Identify which cell holds the provided text, then report its (X, Y) central coordinate. 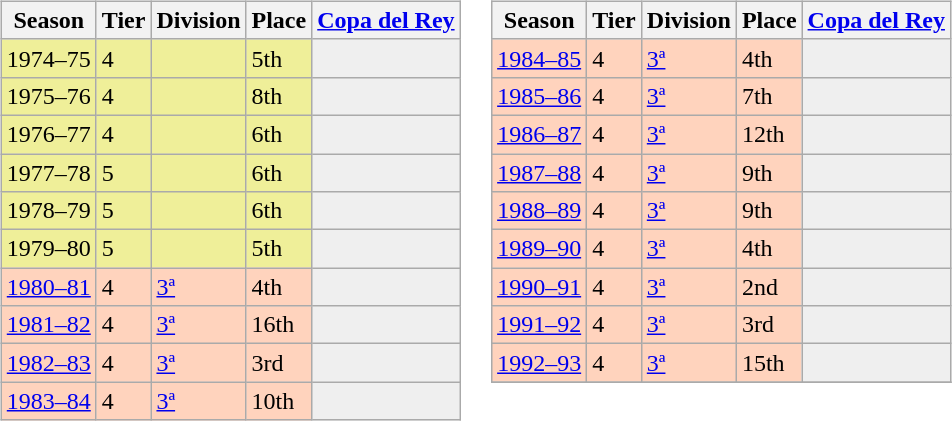
1988–89 (540, 211)
1983–84 (48, 401)
1987–88 (540, 173)
1975–76 (48, 96)
16th (279, 325)
1990–91 (540, 287)
8th (279, 96)
1982–83 (48, 363)
1976–77 (48, 134)
1974–75 (48, 58)
15th (769, 363)
1992–93 (540, 363)
1989–90 (540, 249)
1979–80 (48, 249)
1986–87 (540, 134)
1981–82 (48, 325)
1977–78 (48, 173)
10th (279, 401)
1985–86 (540, 96)
7th (769, 96)
1980–81 (48, 287)
2nd (769, 287)
1984–85 (540, 58)
1978–79 (48, 211)
1991–92 (540, 325)
12th (769, 134)
